Provide the [X, Y] coordinate of the cell's center where the given text is located.  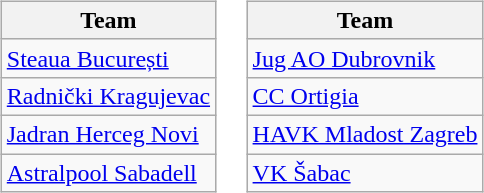
Jug AO Dubrovnik [365, 58]
Radnički Kragujevac [108, 96]
Astralpool Sabadell [108, 173]
Steaua București [108, 58]
HAVK Mladost Zagreb [365, 134]
Jadran Herceg Novi [108, 134]
CC Ortigia [365, 96]
VK Šabac [365, 173]
